Return the (x, y) coordinate for the center point of the cell that contains the specified text.  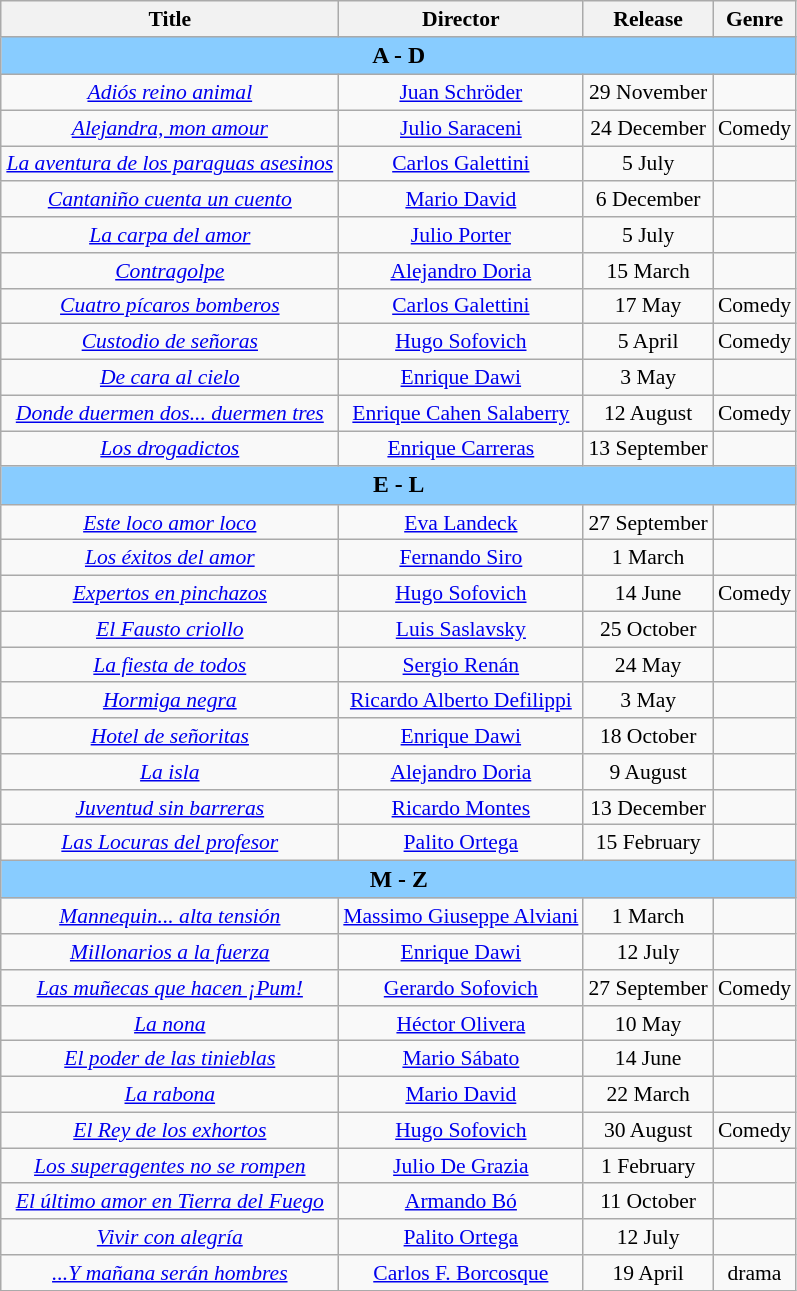
18 October (648, 736)
Millonarios a la fuerza (170, 952)
Héctor Olivera (460, 1024)
9 August (648, 772)
Massimo Giuseppe Alviani (460, 917)
La aventura de los paraguas asesinos (170, 164)
Julio De Grazia (460, 1166)
La nona (170, 1024)
Gerardo Sofovich (460, 988)
La fiesta de todos (170, 665)
5 April (648, 342)
12 August (648, 413)
Adiós reino animal (170, 93)
6 December (648, 200)
29 November (648, 93)
Contragolpe (170, 271)
Juan Schröder (460, 93)
Hormiga negra (170, 701)
La carpa del amor (170, 235)
Enrique Carreras (460, 449)
La isla (170, 772)
Luis Saslavsky (460, 629)
13 September (648, 449)
Release (648, 19)
25 October (648, 629)
Mannequin... alta tensión (170, 917)
Genre (754, 19)
17 May (648, 306)
13 December (648, 808)
15 March (648, 271)
15 February (648, 843)
M - Z (398, 880)
Las Locuras del profesor (170, 843)
Sergio Renán (460, 665)
Julio Porter (460, 235)
10 May (648, 1024)
Los superagentes no se rompen (170, 1166)
drama (754, 1273)
Cuatro pícaros bomberos (170, 306)
Los éxitos del amor (170, 558)
...Y mañana serán hombres (170, 1273)
Carlos F. Borcosque (460, 1273)
Mario Sábato (460, 1059)
Las muñecas que hacen ¡Pum! (170, 988)
Vivir con alegría (170, 1237)
22 March (648, 1095)
19 April (648, 1273)
El último amor en Tierra del Fuego (170, 1202)
El poder de las tinieblas (170, 1059)
De cara al cielo (170, 378)
Donde duermen dos... duermen tres (170, 413)
Expertos en pinchazos (170, 594)
1 February (648, 1166)
Ricardo Montes (460, 808)
Este loco amor loco (170, 523)
11 October (648, 1202)
A - D (398, 56)
Enrique Cahen Salaberry (460, 413)
La rabona (170, 1095)
24 May (648, 665)
Armando Bó (460, 1202)
Custodio de señoras (170, 342)
Alejandra, mon amour (170, 128)
E - L (398, 486)
30 August (648, 1131)
Julio Saraceni (460, 128)
Hotel de señoritas (170, 736)
Title (170, 19)
Director (460, 19)
Fernando Siro (460, 558)
El Fausto criollo (170, 629)
Juventud sin barreras (170, 808)
Cantaniño cuenta un cuento (170, 200)
24 December (648, 128)
Eva Landeck (460, 523)
Ricardo Alberto Defilippi (460, 701)
El Rey de los exhortos (170, 1131)
Los drogadictos (170, 449)
